Capture the cell that displays the provided text and extract its (X, Y) central coordinate. 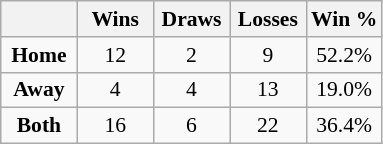
2 (191, 55)
Away (39, 90)
Both (39, 126)
Losses (268, 19)
Draws (191, 19)
12 (115, 55)
Win % (344, 19)
Home (39, 55)
52.2% (344, 55)
16 (115, 126)
19.0% (344, 90)
36.4% (344, 126)
9 (268, 55)
13 (268, 90)
6 (191, 126)
Wins (115, 19)
22 (268, 126)
